For the text-containing cell, return its midpoint in [x, y] coordinate format. 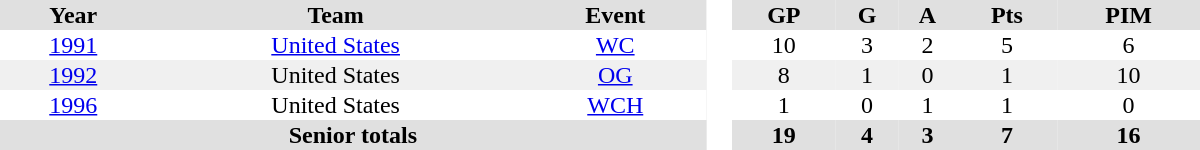
8 [784, 75]
16 [1128, 135]
Event [616, 15]
PIM [1128, 15]
GP [784, 15]
5 [1008, 45]
Year [74, 15]
2 [927, 45]
19 [784, 135]
A [927, 15]
1991 [74, 45]
4 [867, 135]
WC [616, 45]
Pts [1008, 15]
1996 [74, 105]
Team [336, 15]
6 [1128, 45]
Senior totals [353, 135]
1992 [74, 75]
G [867, 15]
WCH [616, 105]
7 [1008, 135]
OG [616, 75]
